Find where the given text appears and provide that cell's center as [x, y] coordinate. 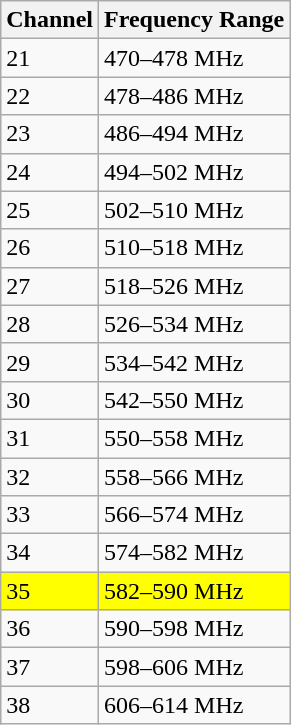
35 [50, 591]
502–510 MHz [194, 210]
598–606 MHz [194, 667]
27 [50, 286]
34 [50, 553]
Frequency Range [194, 20]
31 [50, 438]
26 [50, 248]
582–590 MHz [194, 591]
32 [50, 477]
606–614 MHz [194, 705]
Channel [50, 20]
510–518 MHz [194, 248]
494–502 MHz [194, 172]
28 [50, 324]
518–526 MHz [194, 286]
526–534 MHz [194, 324]
470–478 MHz [194, 58]
21 [50, 58]
478–486 MHz [194, 96]
33 [50, 515]
550–558 MHz [194, 438]
534–542 MHz [194, 362]
486–494 MHz [194, 134]
24 [50, 172]
574–582 MHz [194, 553]
542–550 MHz [194, 400]
37 [50, 667]
558–566 MHz [194, 477]
590–598 MHz [194, 629]
29 [50, 362]
25 [50, 210]
30 [50, 400]
36 [50, 629]
22 [50, 96]
23 [50, 134]
38 [50, 705]
566–574 MHz [194, 515]
